Capture the cell that displays the provided text and extract its (X, Y) central coordinate. 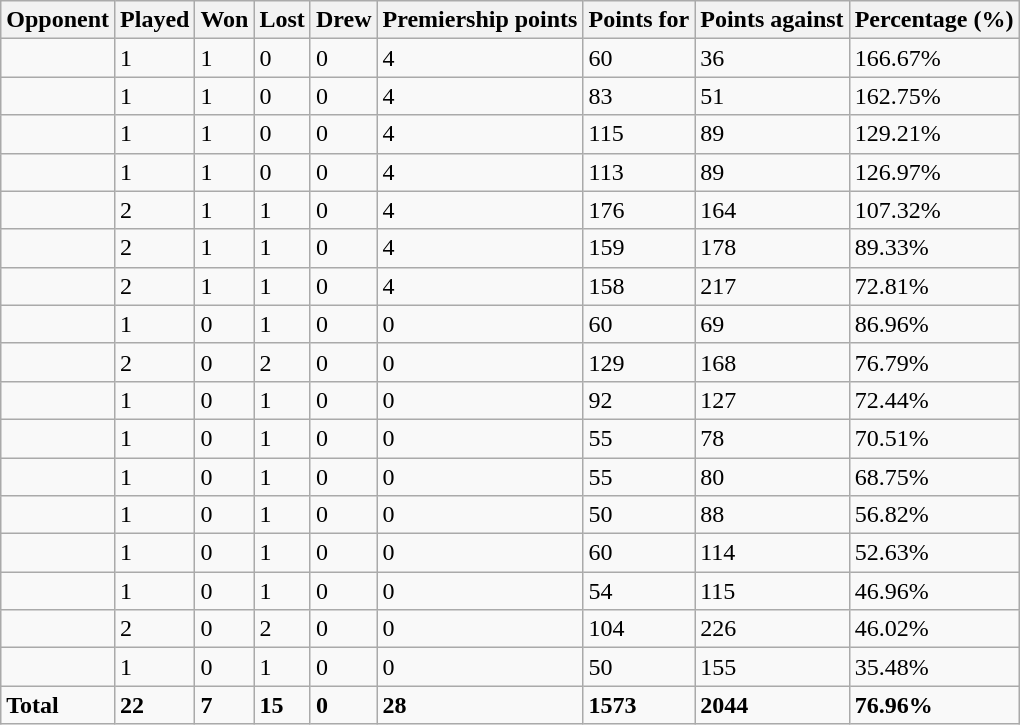
114 (772, 553)
Opponent (58, 20)
217 (772, 286)
127 (772, 400)
Points against (772, 20)
72.81% (934, 286)
46.96% (934, 591)
69 (772, 324)
178 (772, 248)
Points for (639, 20)
76.96% (934, 705)
78 (772, 438)
76.79% (934, 362)
126.97% (934, 172)
226 (772, 629)
Lost (282, 20)
Total (58, 705)
70.51% (934, 438)
54 (639, 591)
51 (772, 96)
Percentage (%) (934, 20)
72.44% (934, 400)
2044 (772, 705)
92 (639, 400)
52.63% (934, 553)
Premiership points (480, 20)
155 (772, 667)
166.67% (934, 58)
104 (639, 629)
129.21% (934, 134)
35.48% (934, 667)
164 (772, 210)
28 (480, 705)
158 (639, 286)
89.33% (934, 248)
168 (772, 362)
56.82% (934, 515)
107.32% (934, 210)
88 (772, 515)
113 (639, 172)
162.75% (934, 96)
36 (772, 58)
15 (282, 705)
80 (772, 477)
86.96% (934, 324)
46.02% (934, 629)
Played (155, 20)
129 (639, 362)
Won (224, 20)
68.75% (934, 477)
176 (639, 210)
22 (155, 705)
159 (639, 248)
83 (639, 96)
7 (224, 705)
Drew (344, 20)
1573 (639, 705)
